Find where the given text appears and provide that cell's center as [x, y] coordinate. 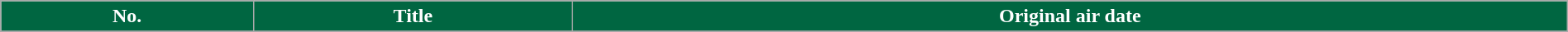
Title [413, 16]
Original air date [1070, 16]
No. [127, 16]
